Search for the cell housing the specified text and yield its (x, y) center coordinate. 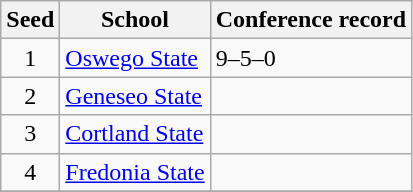
School (135, 20)
4 (30, 172)
3 (30, 134)
2 (30, 96)
Geneseo State (135, 96)
Fredonia State (135, 172)
1 (30, 58)
9–5–0 (310, 58)
Conference record (310, 20)
Oswego State (135, 58)
Seed (30, 20)
Cortland State (135, 134)
